Determine the [x, y] coordinate at the center of the cell enclosing the given text.  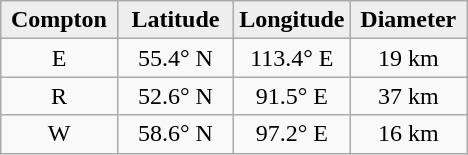
58.6° N [175, 134]
113.4° E [292, 58]
R [59, 96]
Latitude [175, 20]
W [59, 134]
Compton [59, 20]
Diameter [408, 20]
97.2° E [292, 134]
91.5° E [292, 96]
Longitude [292, 20]
19 km [408, 58]
E [59, 58]
37 km [408, 96]
16 km [408, 134]
52.6° N [175, 96]
55.4° N [175, 58]
